Extract the (X, Y) coordinate from the center of the cell holding the provided text.  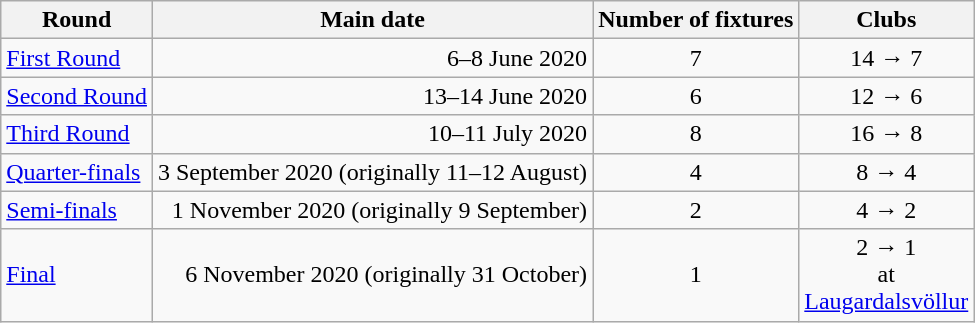
7 (696, 58)
2 → 1at Laugardalsvöllur (886, 275)
1 November 2020 (originally 9 September) (372, 210)
Round (77, 20)
2 (696, 210)
Main date (372, 20)
Number of fixtures (696, 20)
14 → 7 (886, 58)
Final (77, 275)
4 → 2 (886, 210)
First Round (77, 58)
13–14 June 2020 (372, 96)
10–11 July 2020 (372, 134)
Second Round (77, 96)
6–8 June 2020 (372, 58)
Quarter-finals (77, 172)
12 → 6 (886, 96)
Semi-finals (77, 210)
Clubs (886, 20)
8 → 4 (886, 172)
6 November 2020 (originally 31 October) (372, 275)
4 (696, 172)
1 (696, 275)
Third Round (77, 134)
8 (696, 134)
6 (696, 96)
16 → 8 (886, 134)
3 September 2020 (originally 11–12 August) (372, 172)
